Return [X, Y] of the center of cell containing provided text 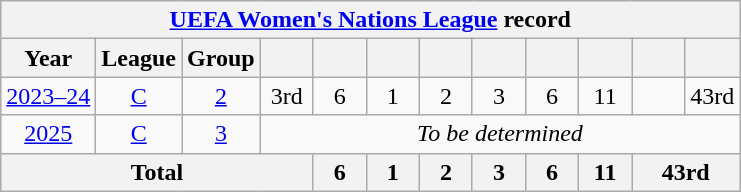
Year [48, 58]
2023–24 [48, 96]
League [139, 58]
To be determined [500, 134]
3rd [286, 96]
UEFA Women's Nations League record [370, 20]
Group [222, 58]
2025 [48, 134]
Total [158, 172]
